Search for the cell housing the specified text and yield its (x, y) center coordinate. 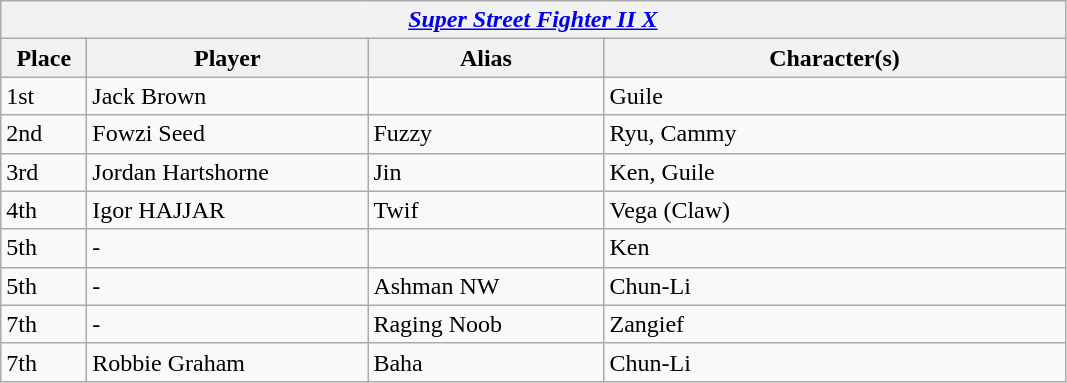
2nd (44, 134)
Ryu, Cammy (834, 134)
Jordan Hartshorne (228, 172)
Super Street Fighter II X (533, 20)
Place (44, 58)
Ashman NW (486, 286)
Raging Noob (486, 324)
3rd (44, 172)
Ken (834, 248)
Character(s) (834, 58)
Fowzi Seed (228, 134)
4th (44, 210)
Vega (Claw) (834, 210)
Baha (486, 362)
Jack Brown (228, 96)
1st (44, 96)
Jin (486, 172)
Igor HAJJAR (228, 210)
Player (228, 58)
Ken, Guile (834, 172)
Guile (834, 96)
Twif (486, 210)
Alias (486, 58)
Fuzzy (486, 134)
Robbie Graham (228, 362)
Zangief (834, 324)
